Extract the (X, Y) coordinate from the center of the cell holding the provided text.  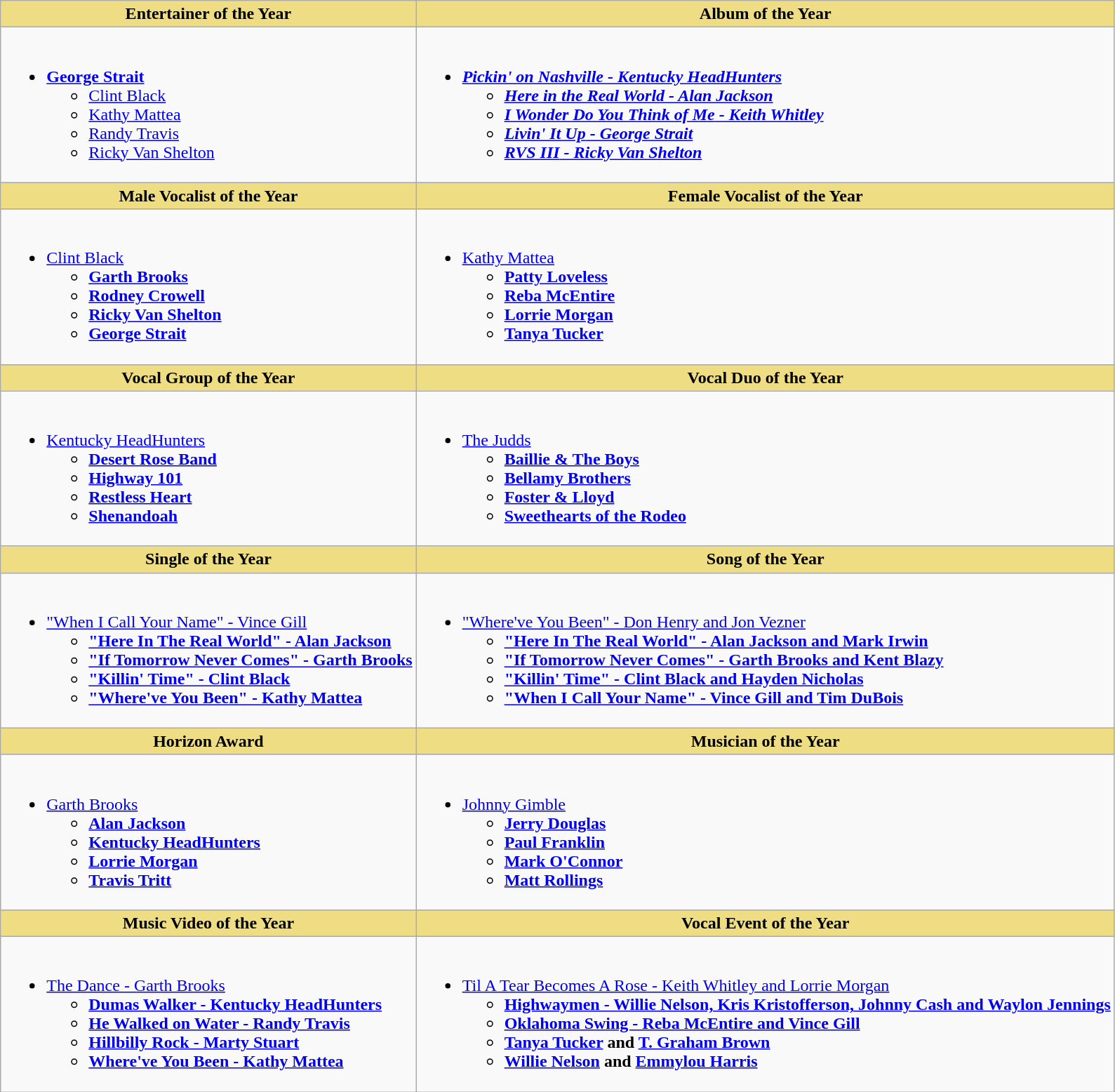
Vocal Duo of the Year (765, 378)
Song of the Year (765, 559)
George StraitClint BlackKathy MatteaRandy TravisRicky Van Shelton (208, 105)
Album of the Year (765, 14)
Female Vocalist of the Year (765, 196)
Single of the Year (208, 559)
Horizon Award (208, 741)
Johnny GimbleJerry DouglasPaul FranklinMark O'ConnorMatt Rollings (765, 832)
Music Video of the Year (208, 923)
Vocal Event of the Year (765, 923)
The JuddsBaillie & The BoysBellamy BrothersFoster & LloydSweethearts of the Rodeo (765, 469)
Vocal Group of the Year (208, 378)
Kathy MatteaPatty LovelessReba McEntireLorrie MorganTanya Tucker (765, 286)
Clint BlackGarth BrooksRodney CrowellRicky Van SheltonGeorge Strait (208, 286)
Male Vocalist of the Year (208, 196)
Musician of the Year (765, 741)
Kentucky HeadHuntersDesert Rose BandHighway 101Restless HeartShenandoah (208, 469)
Entertainer of the Year (208, 14)
Garth BrooksAlan JacksonKentucky HeadHuntersLorrie MorganTravis Tritt (208, 832)
